Capture the cell that displays the provided text and extract its [x, y] central coordinate. 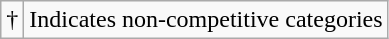
Indicates non-competitive categories [206, 20]
† [12, 20]
